Return [x, y] of the center of cell containing provided text 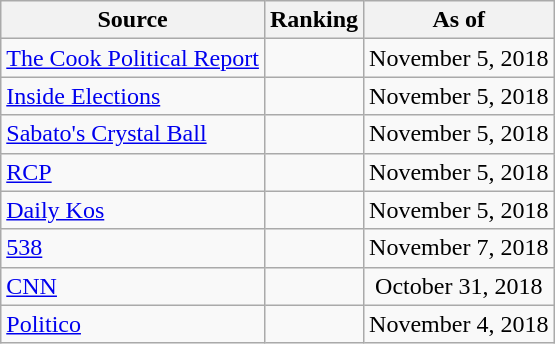
Politico [133, 324]
538 [133, 248]
As of [459, 20]
October 31, 2018 [459, 286]
RCP [133, 172]
November 4, 2018 [459, 324]
November 7, 2018 [459, 248]
Source [133, 20]
Sabato's Crystal Ball [133, 134]
The Cook Political Report [133, 58]
Ranking [314, 20]
CNN [133, 286]
Daily Kos [133, 210]
Inside Elections [133, 96]
